Return (x, y) of the center of cell containing provided text 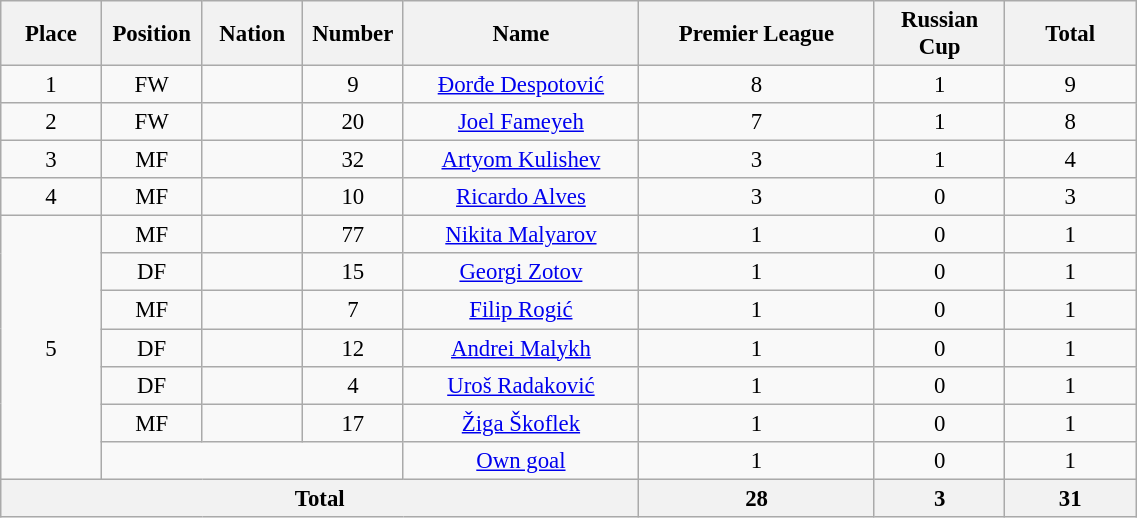
Ricardo Alves (521, 197)
Premier League (757, 34)
Own goal (521, 460)
Number (354, 34)
Place (52, 34)
Uroš Radaković (521, 385)
Nation (252, 34)
31 (1070, 498)
Name (521, 34)
20 (354, 122)
10 (354, 197)
32 (354, 160)
Andrei Malykh (521, 348)
2 (52, 122)
Russian Cup (940, 34)
28 (757, 498)
Artyom Kulishev (521, 160)
Georgi Zotov (521, 273)
Nikita Malyarov (521, 235)
77 (354, 235)
Position (152, 34)
17 (354, 423)
5 (52, 348)
15 (354, 273)
Filip Rogić (521, 310)
Žiga Škoflek (521, 423)
Đorđe Despotović (521, 85)
12 (354, 348)
Joel Fameyeh (521, 122)
